Extract the (x, y) coordinate from the center of the cell holding the provided text.  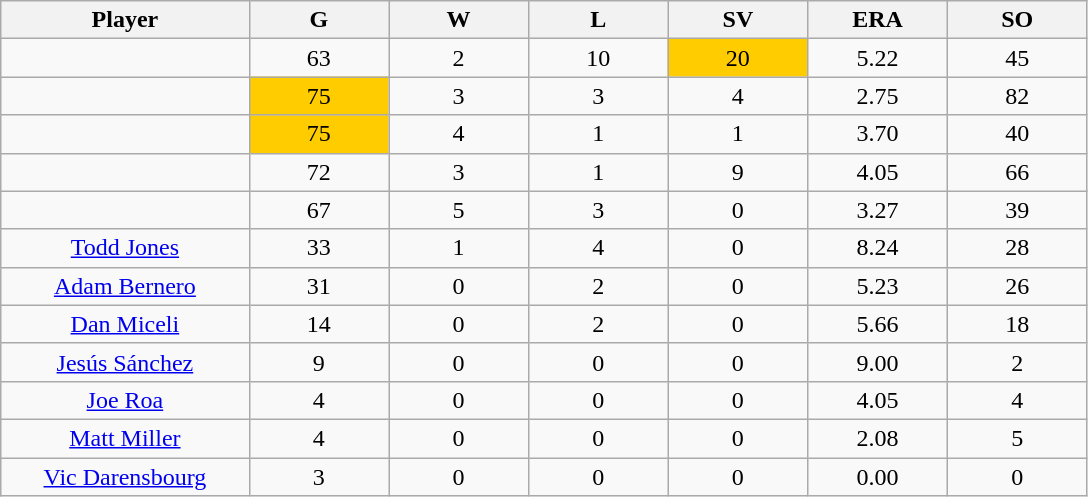
9.00 (878, 362)
5.22 (878, 58)
66 (1017, 172)
Joe Roa (125, 400)
33 (319, 248)
63 (319, 58)
5.66 (878, 324)
SV (738, 20)
Player (125, 20)
2.75 (878, 96)
82 (1017, 96)
3.70 (878, 134)
18 (1017, 324)
14 (319, 324)
Jesús Sánchez (125, 362)
28 (1017, 248)
0.00 (878, 477)
8.24 (878, 248)
W (459, 20)
20 (738, 58)
5.23 (878, 286)
G (319, 20)
L (598, 20)
31 (319, 286)
Dan Miceli (125, 324)
Vic Darensbourg (125, 477)
Matt Miller (125, 438)
ERA (878, 20)
Adam Bernero (125, 286)
72 (319, 172)
45 (1017, 58)
40 (1017, 134)
3.27 (878, 210)
67 (319, 210)
39 (1017, 210)
Todd Jones (125, 248)
10 (598, 58)
2.08 (878, 438)
SO (1017, 20)
26 (1017, 286)
